Output the [x, y] coordinate of the center of the cell containing the given text.  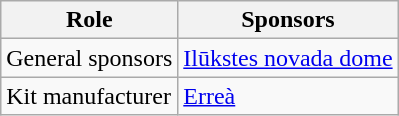
Role [90, 20]
Kit manufacturer [90, 96]
Sponsors [288, 20]
Erreà [288, 96]
General sponsors [90, 58]
Ilūkstes novada dome [288, 58]
